Locate the cell with the specified text and output its (X, Y) center coordinate. 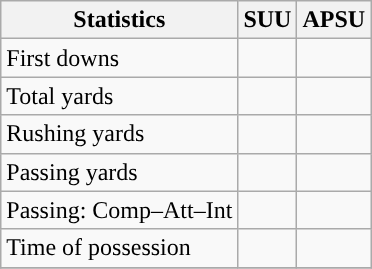
First downs (120, 58)
Passing: Comp–Att–Int (120, 210)
Passing yards (120, 172)
APSU (334, 20)
SUU (268, 20)
Rushing yards (120, 134)
Time of possession (120, 248)
Total yards (120, 96)
Statistics (120, 20)
